Provide the [X, Y] coordinate of the cell's center where the given text is located.  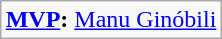
MVP: Manu Ginóbili [111, 20]
